Identify which cell holds the provided text, then report its (x, y) central coordinate. 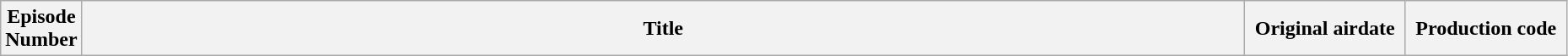
Episode Number (41, 29)
Title (663, 29)
Original airdate (1324, 29)
Production code (1486, 29)
